Provide the (x, y) coordinate of the cell's center where the given text is located.  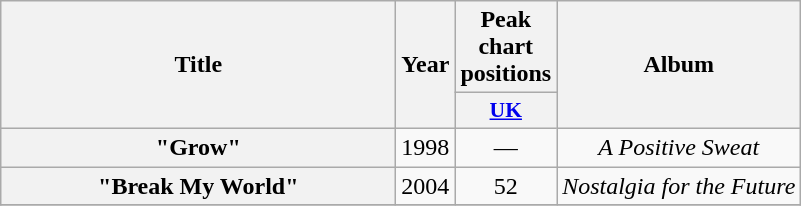
2004 (426, 185)
Album (679, 65)
52 (506, 185)
UK (506, 111)
Peak chart positions (506, 47)
"Grow" (198, 147)
— (506, 147)
A Positive Sweat (679, 147)
1998 (426, 147)
Nostalgia for the Future (679, 185)
Title (198, 65)
Year (426, 65)
"Break My World" (198, 185)
